Search for the cell housing the specified text and yield its (x, y) center coordinate. 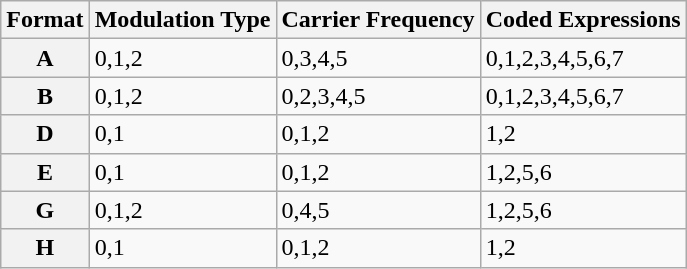
Carrier Frequency (378, 20)
Modulation Type (182, 20)
A (45, 58)
Coded Expressions (583, 20)
G (45, 210)
0,3,4,5 (378, 58)
H (45, 248)
E (45, 172)
D (45, 134)
Format (45, 20)
0,2,3,4,5 (378, 96)
0,4,5 (378, 210)
B (45, 96)
